Provide the [X, Y] coordinate of the cell's center where the given text is located.  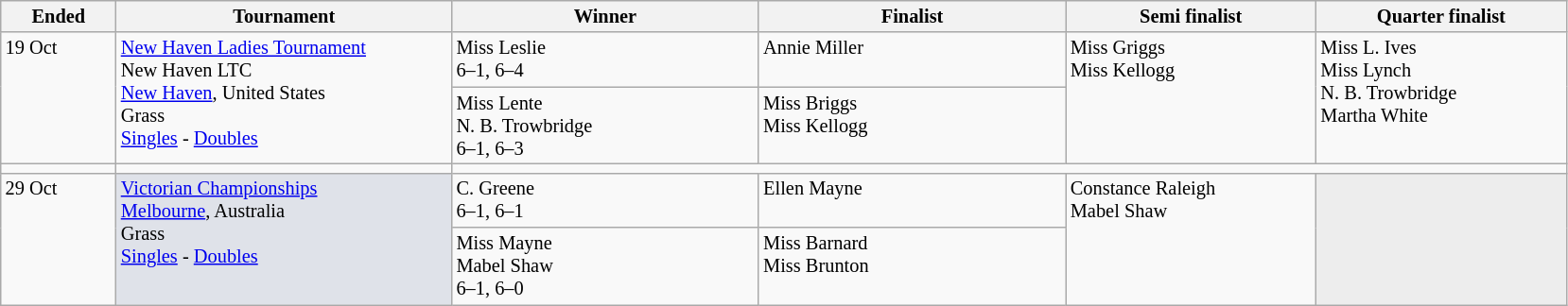
C. Greene6–1, 6–1 [605, 200]
New Haven Ladies TournamentNew Haven LTCNew Haven, United StatesGrassSingles - Doubles [284, 98]
29 Oct [59, 238]
Victorian ChampionshipsMelbourne, AustraliaGrassSingles - Doubles [284, 238]
19 Oct [59, 98]
Miss Leslie 6–1, 6–4 [605, 59]
Semi finalist [1192, 16]
Miss Griggs Miss Kellogg [1192, 98]
Miss Barnard Miss Brunton [912, 266]
Miss Mayne Mabel Shaw6–1, 6–0 [605, 266]
Ended [59, 16]
Ellen Mayne [912, 200]
Winner [605, 16]
Miss Lente N. B. Trowbridge6–1, 6–3 [605, 126]
Quarter finalist [1441, 16]
Miss Briggs Miss Kellogg [912, 126]
Annie Miller [912, 59]
Miss L. Ives Miss Lynch N. B. Trowbridge Martha White [1441, 98]
Finalist [912, 16]
Tournament [284, 16]
Constance Raleigh Mabel Shaw [1192, 238]
